Find where the given text appears and provide that cell's center as [x, y] coordinate. 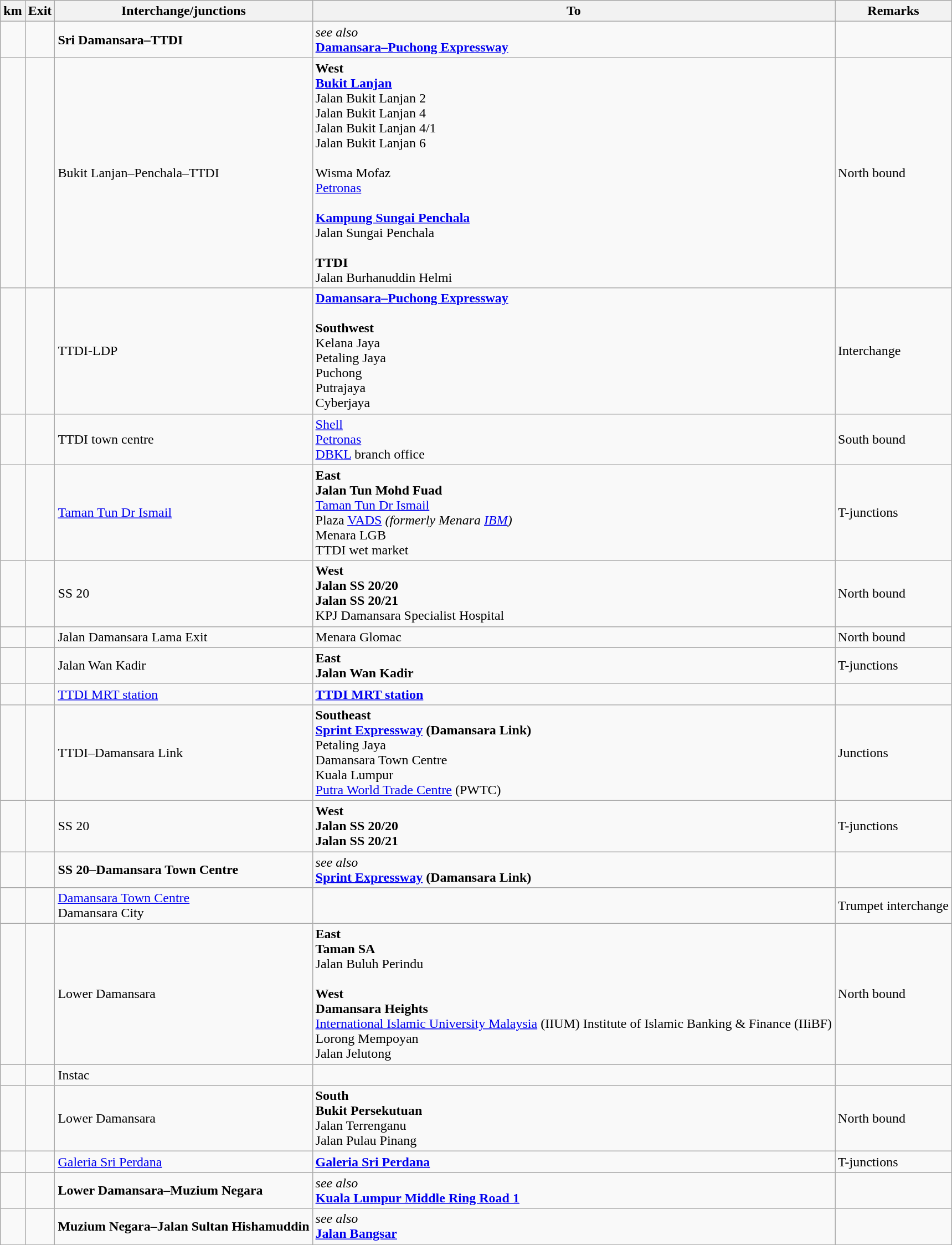
SS 20–Damansara Town Centre [184, 870]
Interchange [894, 351]
Interchange/junctions [184, 11]
Damansara Town CentreDamansara City [184, 906]
km [13, 11]
Junctions [894, 752]
TTDI–Damansara Link [184, 752]
Sri Damansara–TTDI [184, 40]
Taman Tun Dr Ismail [184, 513]
SouthBukit PersekutuanJalan TerrenganuJalan Pulau Pinang [574, 1119]
Jalan Wan Kadir [184, 666]
see also Sprint Expressway (Damansara Link) [574, 870]
see alsoJalan Bangsar [574, 1226]
Trumpet interchange [894, 906]
Muzium Negara–Jalan Sultan Hishamuddin [184, 1226]
see alsoKuala Lumpur Middle Ring Road 1 [574, 1191]
see also Damansara–Puchong Expressway [574, 40]
Menara Glomac [574, 637]
Shell PetronasDBKL branch office [574, 439]
Lower Damansara–Muzium Negara [184, 1191]
To [574, 11]
Bukit Lanjan–Penchala–TTDI [184, 173]
Damansara–Puchong ExpresswaySouthwestKelana JayaPetaling JayaPuchongPutrajayaCyberjaya [574, 351]
Instac [184, 1075]
South bound [894, 439]
Jalan Damansara Lama Exit [184, 637]
Remarks [894, 11]
TTDI town centre [184, 439]
Exit [40, 11]
WestJalan SS 20/20Jalan SS 20/21KPJ Damansara Specialist Hospital [574, 594]
EastJalan Tun Mohd FuadTaman Tun Dr IsmailPlaza VADS (formerly Menara IBM)Menara LGBTTDI wet market [574, 513]
TTDI-LDP [184, 351]
Southeast Sprint Expressway (Damansara Link)Petaling JayaDamansara Town CentreKuala LumpurPutra World Trade Centre (PWTC) [574, 752]
WestJalan SS 20/20Jalan SS 20/21 [574, 826]
EastJalan Wan Kadir [574, 666]
